From the cell containing the given text, extract its center point as (X, Y) coordinate. 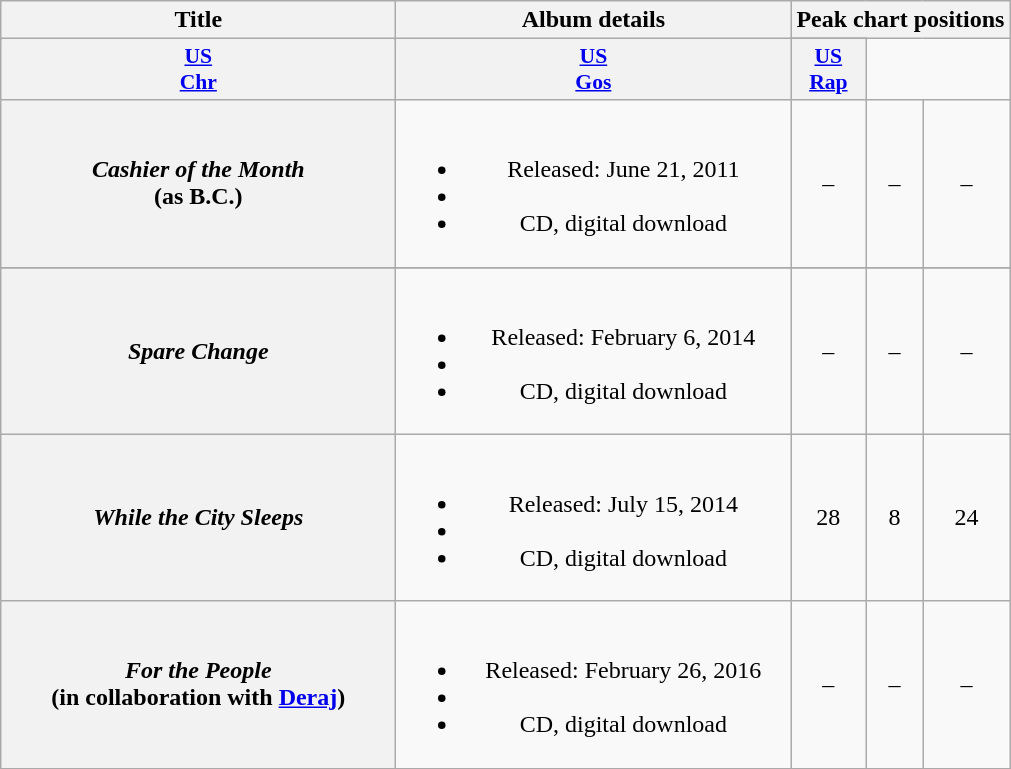
Released: February 6, 2014CD, digital download (594, 350)
USGos (594, 70)
Spare Change (198, 350)
8 (894, 518)
Title (198, 20)
Cashier of the Month(as B.C.) (198, 184)
Released: February 26, 2016CD, digital download (594, 684)
Released: June 21, 2011CD, digital download (594, 184)
For the People(in collaboration with Deraj) (198, 684)
28 (828, 518)
Released: July 15, 2014CD, digital download (594, 518)
USChr (198, 70)
USRap (828, 70)
While the City Sleeps (198, 518)
Album details (594, 20)
Peak chart positions (900, 20)
24 (966, 518)
